For the text-containing cell, return its midpoint in (x, y) coordinate format. 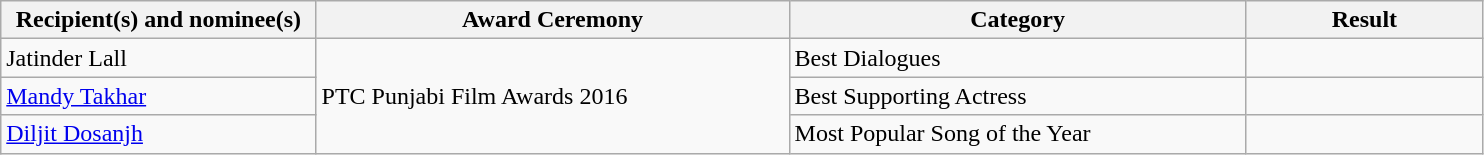
Best Dialogues (1018, 58)
Category (1018, 20)
PTC Punjabi Film Awards 2016 (552, 96)
Diljit Dosanjh (158, 134)
Result (1364, 20)
Recipient(s) and nominee(s) (158, 20)
Jatinder Lall (158, 58)
Most Popular Song of the Year (1018, 134)
Best Supporting Actress (1018, 96)
Award Ceremony (552, 20)
Mandy Takhar (158, 96)
